For the text-containing cell, return its midpoint in (X, Y) coordinate format. 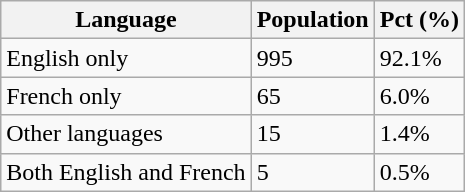
1.4% (419, 134)
6.0% (419, 96)
Population (312, 20)
15 (312, 134)
5 (312, 172)
Pct (%) (419, 20)
Other languages (126, 134)
0.5% (419, 172)
French only (126, 96)
92.1% (419, 58)
Both English and French (126, 172)
65 (312, 96)
English only (126, 58)
Language (126, 20)
995 (312, 58)
